Locate the cell with the specified text and output its (x, y) center coordinate. 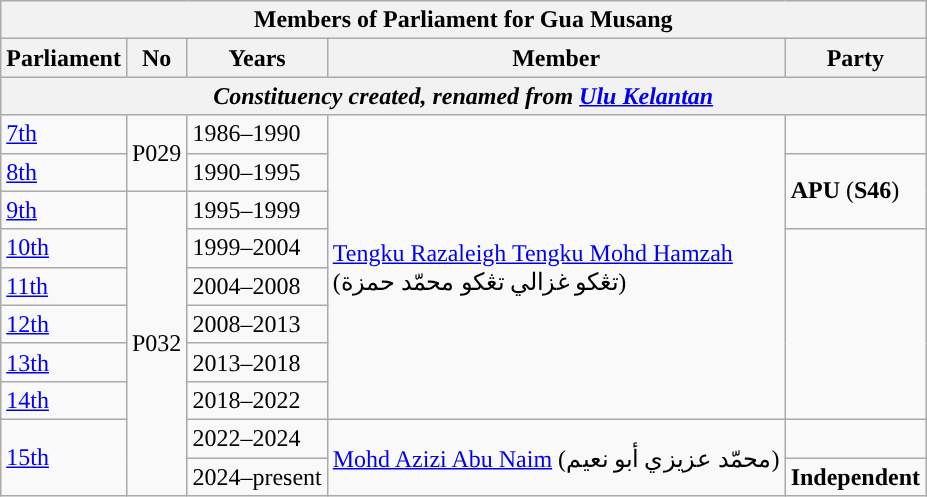
7th (64, 134)
2004–2008 (257, 286)
12th (64, 324)
Years (257, 58)
No (156, 58)
1995–1999 (257, 210)
1999–2004 (257, 248)
13th (64, 362)
2024–present (257, 477)
Members of Parliament for Gua Musang (464, 20)
2018–2022 (257, 400)
P032 (156, 343)
Member (556, 58)
14th (64, 400)
1986–1990 (257, 134)
11th (64, 286)
2022–2024 (257, 438)
2008–2013 (257, 324)
Mohd Azizi Abu Naim (محمّد عزيزي أبو نعيم) (556, 457)
1990–1995 (257, 172)
9th (64, 210)
8th (64, 172)
P029 (156, 153)
Independent (855, 477)
Parliament (64, 58)
Constituency created, renamed from Ulu Kelantan (464, 96)
10th (64, 248)
APU (S46) (855, 191)
2013–2018 (257, 362)
Party (855, 58)
15th (64, 457)
Tengku Razaleigh Tengku Mohd Hamzah (تڠكو غزالي تڠكو محمّد حمزة) (556, 267)
